Scan for the cell matching the given text and deliver its [x, y] coordinate at center. 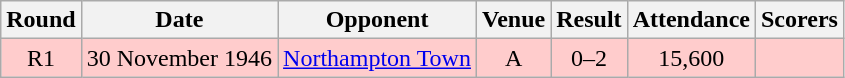
Result [589, 20]
Date [179, 20]
Venue [513, 20]
Opponent [378, 20]
Attendance [691, 20]
R1 [41, 58]
A [513, 58]
Northampton Town [378, 58]
Round [41, 20]
0–2 [589, 58]
15,600 [691, 58]
30 November 1946 [179, 58]
Scorers [799, 20]
